Detect which cell encompasses the target text, then output its [x, y] center coordinate. 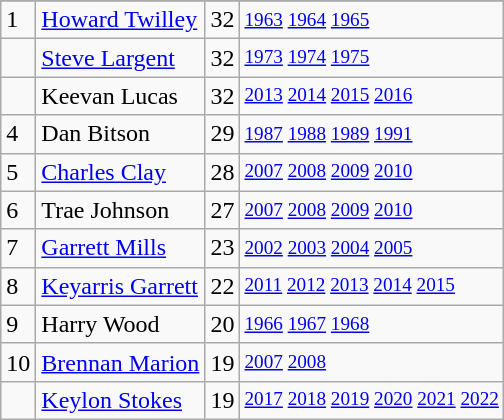
Howard Twilley [120, 20]
23 [222, 248]
Trae Johnson [120, 210]
Keylon Stokes [120, 400]
Brennan Marion [120, 362]
Harry Wood [120, 324]
Garrett Mills [120, 248]
8 [18, 286]
5 [18, 172]
10 [18, 362]
Charles Clay [120, 172]
Dan Bitson [120, 134]
Steve Largent [120, 58]
6 [18, 210]
9 [18, 324]
2007 2008 [372, 362]
2002 2003 2004 2005 [372, 248]
28 [222, 172]
1 [18, 20]
1987 1988 1989 1991 [372, 134]
1963 1964 1965 [372, 20]
Keevan Lucas [120, 96]
4 [18, 134]
2011 2012 2013 2014 2015 [372, 286]
1966 1967 1968 [372, 324]
27 [222, 210]
20 [222, 324]
22 [222, 286]
7 [18, 248]
1973 1974 1975 [372, 58]
29 [222, 134]
Keyarris Garrett [120, 286]
2017 2018 2019 2020 2021 2022 [372, 400]
2013 2014 2015 2016 [372, 96]
